Search for the cell housing the specified text and yield its (x, y) center coordinate. 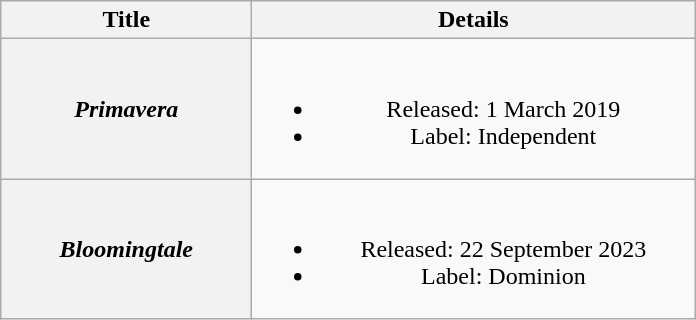
Title (126, 20)
Primavera (126, 109)
Details (474, 20)
Released: 1 March 2019Label: Independent (474, 109)
Released: 22 September 2023Label: Dominion (474, 249)
Bloomingtale (126, 249)
